Provide the [x, y] coordinate of the cell's center where the given text is located.  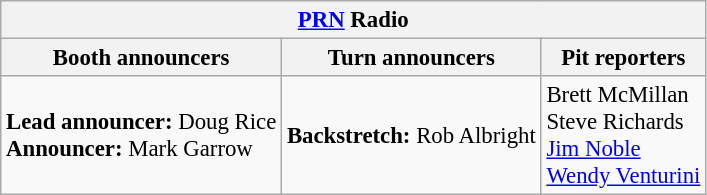
Pit reporters [624, 58]
Backstretch: Rob Albright [412, 136]
PRN Radio [354, 20]
Turn announcers [412, 58]
Brett McMillanSteve RichardsJim NobleWendy Venturini [624, 136]
Booth announcers [142, 58]
Lead announcer: Doug RiceAnnouncer: Mark Garrow [142, 136]
